Return (X, Y) of the center of cell containing provided text 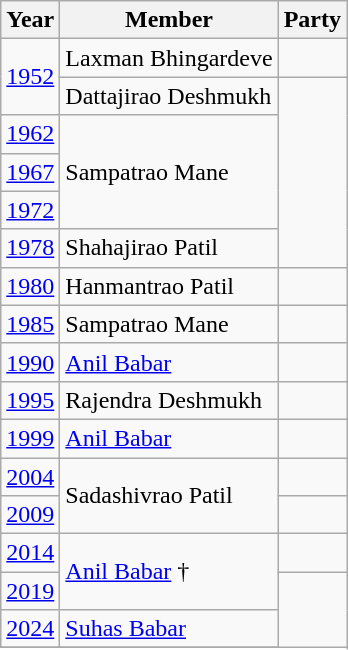
1967 (30, 172)
1999 (30, 438)
Hanmantrao Patil (169, 286)
1995 (30, 400)
Rajendra Deshmukh (169, 400)
1978 (30, 248)
Sadashivrao Patil (169, 496)
1990 (30, 362)
Shahajirao Patil (169, 248)
1952 (30, 77)
2019 (30, 591)
2004 (30, 477)
Member (169, 20)
2009 (30, 515)
Dattajirao Deshmukh (169, 96)
Anil Babar † (169, 572)
Party (312, 20)
2014 (30, 553)
Year (30, 20)
2024 (30, 629)
1985 (30, 324)
Laxman Bhingardeve (169, 58)
1972 (30, 210)
1980 (30, 286)
1962 (30, 134)
Suhas Babar (169, 629)
